Return [X, Y] of the center of cell containing provided text 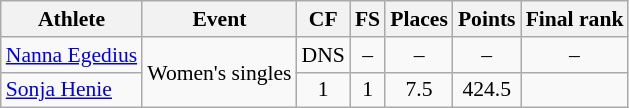
Event [219, 19]
Women's singles [219, 72]
Points [487, 19]
Nanna Egedius [72, 55]
CF [324, 19]
Sonja Henie [72, 90]
Places [419, 19]
DNS [324, 55]
Athlete [72, 19]
FS [368, 19]
Final rank [575, 19]
7.5 [419, 90]
424.5 [487, 90]
